Detect which cell encompasses the target text, then output its [x, y] center coordinate. 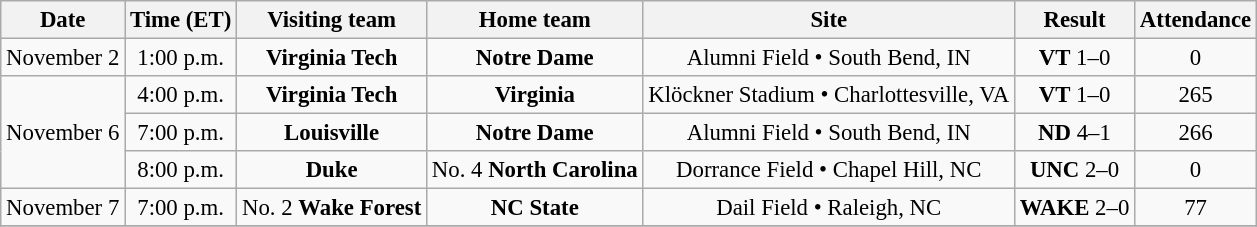
8:00 p.m. [181, 170]
WAKE 2–0 [1074, 208]
November 6 [63, 132]
ND 4–1 [1074, 133]
77 [1196, 208]
Louisville [332, 133]
1:00 p.m. [181, 58]
Visiting team [332, 20]
Duke [332, 170]
Virginia [535, 95]
Home team [535, 20]
265 [1196, 95]
Result [1074, 20]
Attendance [1196, 20]
266 [1196, 133]
Dail Field • Raleigh, NC [828, 208]
Klöckner Stadium • Charlottesville, VA [828, 95]
November 7 [63, 208]
Dorrance Field • Chapel Hill, NC [828, 170]
NC State [535, 208]
Date [63, 20]
No. 2 Wake Forest [332, 208]
UNC 2–0 [1074, 170]
4:00 p.m. [181, 95]
Site [828, 20]
Time (ET) [181, 20]
November 2 [63, 58]
No. 4 North Carolina [535, 170]
